Return the [x, y] coordinate for the center point of the cell that contains the specified text.  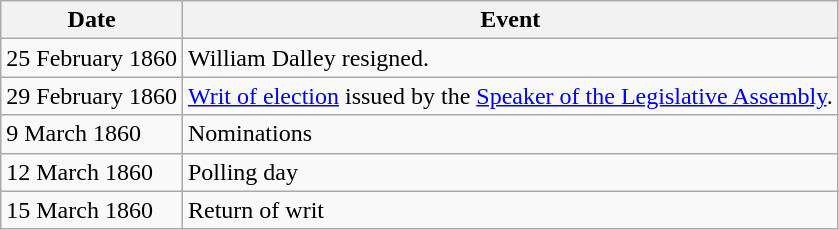
9 March 1860 [92, 134]
William Dalley resigned. [510, 58]
Return of writ [510, 210]
Writ of election issued by the Speaker of the Legislative Assembly. [510, 96]
Event [510, 20]
Polling day [510, 172]
Nominations [510, 134]
25 February 1860 [92, 58]
29 February 1860 [92, 96]
12 March 1860 [92, 172]
15 March 1860 [92, 210]
Date [92, 20]
